Identify which cell holds the provided text, then report its [x, y] central coordinate. 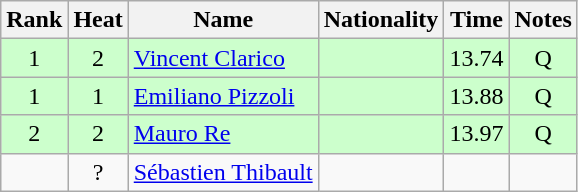
Name [223, 20]
Nationality [381, 20]
Rank [34, 20]
Notes [543, 20]
Emiliano Pizzoli [223, 96]
13.88 [476, 96]
Mauro Re [223, 134]
Vincent Clarico [223, 58]
13.74 [476, 58]
Heat [98, 20]
Sébastien Thibault [223, 172]
13.97 [476, 134]
? [98, 172]
Time [476, 20]
